Extract the [X, Y] coordinate from the center of the cell holding the provided text.  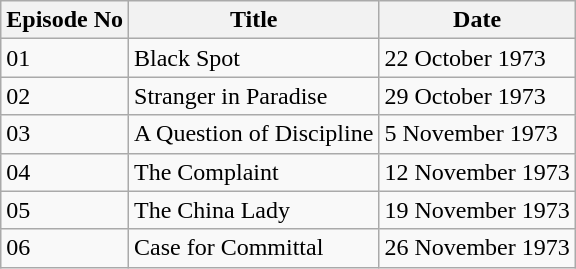
Date [477, 20]
02 [65, 96]
Episode No [65, 20]
The China Lady [254, 210]
5 November 1973 [477, 134]
19 November 1973 [477, 210]
01 [65, 58]
12 November 1973 [477, 172]
Black Spot [254, 58]
The Complaint [254, 172]
29 October 1973 [477, 96]
04 [65, 172]
05 [65, 210]
22 October 1973 [477, 58]
A Question of Discipline [254, 134]
Stranger in Paradise [254, 96]
Title [254, 20]
26 November 1973 [477, 248]
06 [65, 248]
03 [65, 134]
Case for Committal [254, 248]
